Scan for the cell matching the given text and deliver its [X, Y] coordinate at center. 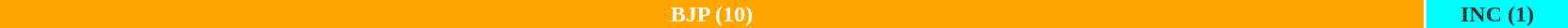
BJP (10) [711, 14]
